Provide the [x, y] coordinate of the cell's center where the given text is located.  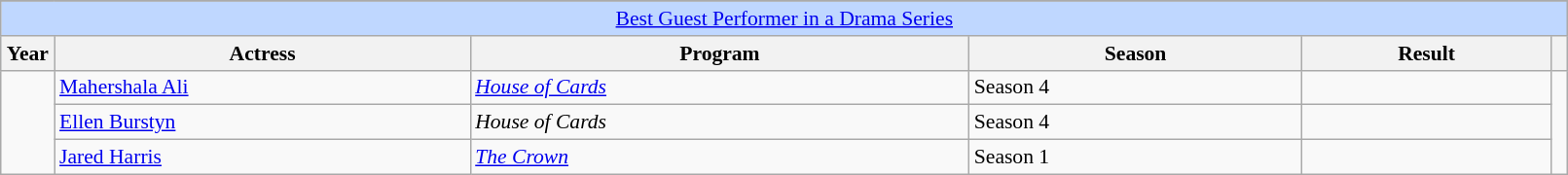
Season 1 [1136, 157]
The Crown [720, 157]
Best Guest Performer in a Drama Series [784, 18]
Actress [263, 53]
Program [720, 53]
Mahershala Ali [263, 87]
Year [27, 53]
Result [1426, 53]
Jared Harris [263, 157]
Ellen Burstyn [263, 122]
Season [1136, 53]
